Scan for the cell matching the given text and deliver its (x, y) coordinate at center. 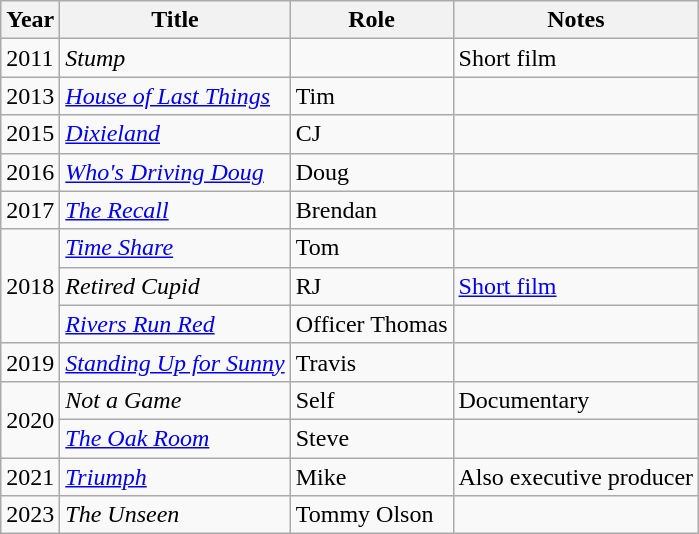
Travis (372, 362)
Title (175, 20)
Doug (372, 172)
2018 (30, 286)
2016 (30, 172)
2020 (30, 419)
Year (30, 20)
Standing Up for Sunny (175, 362)
Tom (372, 248)
Tommy Olson (372, 515)
The Oak Room (175, 438)
Self (372, 400)
2015 (30, 134)
Retired Cupid (175, 286)
2013 (30, 96)
2023 (30, 515)
Triumph (175, 477)
Documentary (576, 400)
Rivers Run Red (175, 324)
Dixieland (175, 134)
Role (372, 20)
Also executive producer (576, 477)
Tim (372, 96)
The Unseen (175, 515)
Not a Game (175, 400)
Who's Driving Doug (175, 172)
2019 (30, 362)
2011 (30, 58)
Officer Thomas (372, 324)
2017 (30, 210)
2021 (30, 477)
House of Last Things (175, 96)
Stump (175, 58)
Time Share (175, 248)
RJ (372, 286)
The Recall (175, 210)
Steve (372, 438)
Brendan (372, 210)
Mike (372, 477)
CJ (372, 134)
Notes (576, 20)
